Extract the [X, Y] coordinate from the center of the cell holding the provided text.  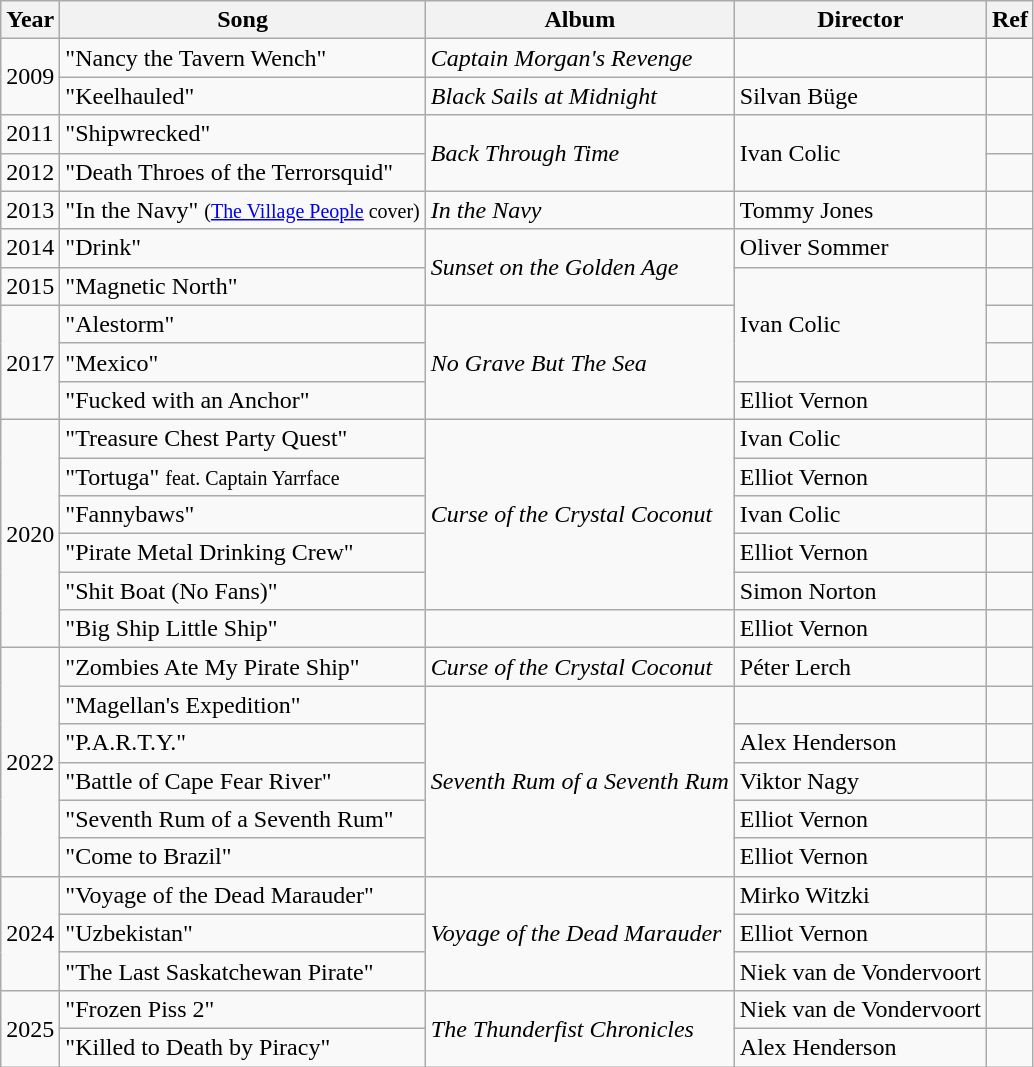
"Seventh Rum of a Seventh Rum" [242, 819]
2024 [30, 933]
2009 [30, 77]
"Voyage of the Dead Marauder" [242, 895]
Captain Morgan's Revenge [580, 58]
Seventh Rum of a Seventh Rum [580, 781]
2022 [30, 762]
2015 [30, 286]
"Treasure Chest Party Quest" [242, 438]
2025 [30, 1028]
In the Navy [580, 210]
No Grave But The Sea [580, 362]
"Alestorm" [242, 324]
Tommy Jones [860, 210]
Voyage of the Dead Marauder [580, 933]
2017 [30, 362]
Back Through Time [580, 153]
2014 [30, 248]
"Fannybaws" [242, 515]
Mirko Witzki [860, 895]
Péter Lerch [860, 667]
Director [860, 20]
The Thunderfist Chronicles [580, 1028]
"Magellan's Expedition" [242, 705]
"Battle of Cape Fear River" [242, 781]
"Nancy the Tavern Wench" [242, 58]
"Drink" [242, 248]
"Killed to Death by Piracy" [242, 1047]
2011 [30, 134]
"In the Navy" (The Village People cover) [242, 210]
"Death Throes of the Terrorsquid" [242, 172]
"Come to Brazil" [242, 857]
Oliver Sommer [860, 248]
"Zombies Ate My Pirate Ship" [242, 667]
Sunset on the Golden Age [580, 267]
"The Last Saskatchewan Pirate" [242, 971]
Year [30, 20]
Ref [1010, 20]
2012 [30, 172]
"Magnetic North" [242, 286]
"Shit Boat (No Fans)" [242, 591]
Black Sails at Midnight [580, 96]
"Shipwrecked" [242, 134]
"Keelhauled" [242, 96]
"P.A.R.T.Y." [242, 743]
"Uzbekistan" [242, 933]
Song [242, 20]
Silvan Büge [860, 96]
Viktor Nagy [860, 781]
"Pirate Metal Drinking Crew" [242, 553]
"Frozen Piss 2" [242, 1009]
Simon Norton [860, 591]
Album [580, 20]
2020 [30, 533]
"Fucked with an Anchor" [242, 400]
"Tortuga" feat. Captain Yarrface [242, 477]
"Mexico" [242, 362]
2013 [30, 210]
"Big Ship Little Ship" [242, 629]
